Determine the (x, y) coordinate at the center of the cell enclosing the given text.  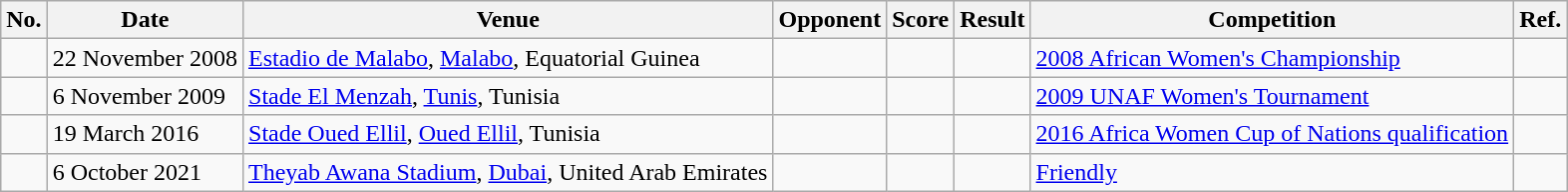
Stade El Menzah, Tunis, Tunisia (509, 96)
Competition (1273, 20)
22 November 2008 (145, 58)
Opponent (830, 20)
2008 African Women's Championship (1273, 58)
Theyab Awana Stadium, Dubai, United Arab Emirates (509, 172)
Friendly (1273, 172)
Estadio de Malabo, Malabo, Equatorial Guinea (509, 58)
2009 UNAF Women's Tournament (1273, 96)
6 November 2009 (145, 96)
Date (145, 20)
No. (24, 20)
Ref. (1540, 20)
6 October 2021 (145, 172)
Result (992, 20)
2016 Africa Women Cup of Nations qualification (1273, 134)
Score (921, 20)
Stade Oued Ellil, Oued Ellil, Tunisia (509, 134)
19 March 2016 (145, 134)
Venue (509, 20)
